Return the [x, y] coordinate for the center point of the cell that contains the specified text.  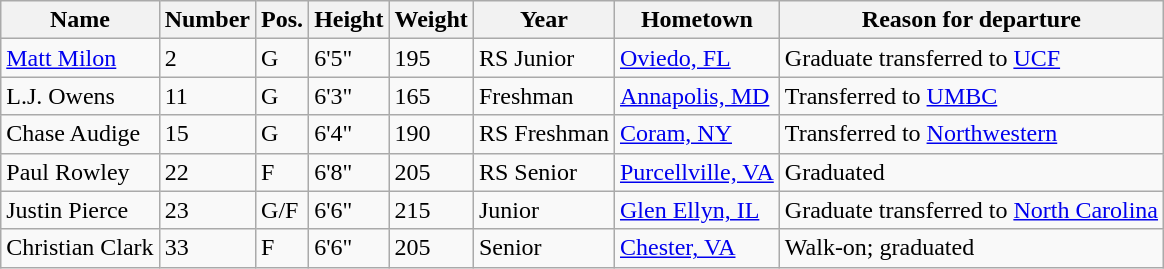
6'4" [349, 134]
RS Freshman [544, 134]
Junior [544, 210]
195 [431, 58]
Chase Audige [80, 134]
Annapolis, MD [696, 96]
RS Senior [544, 172]
Justin Pierce [80, 210]
11 [207, 96]
Weight [431, 20]
Pos. [282, 20]
215 [431, 210]
Christian Clark [80, 248]
6'5" [349, 58]
22 [207, 172]
Paul Rowley [80, 172]
Walk-on; graduated [971, 248]
Height [349, 20]
Purcellville, VA [696, 172]
6'3" [349, 96]
Transferred to UMBC [971, 96]
33 [207, 248]
Hometown [696, 20]
Senior [544, 248]
Oviedo, FL [696, 58]
Number [207, 20]
Name [80, 20]
165 [431, 96]
23 [207, 210]
Graduate transferred to UCF [971, 58]
2 [207, 58]
G/F [282, 210]
Reason for departure [971, 20]
Chester, VA [696, 248]
Matt Milon [80, 58]
L.J. Owens [80, 96]
Coram, NY [696, 134]
15 [207, 134]
Year [544, 20]
6'8" [349, 172]
Glen Ellyn, IL [696, 210]
RS Junior [544, 58]
Transferred to Northwestern [971, 134]
Graduated [971, 172]
Graduate transferred to North Carolina [971, 210]
Freshman [544, 96]
190 [431, 134]
